Capture the cell that displays the provided text and extract its (x, y) central coordinate. 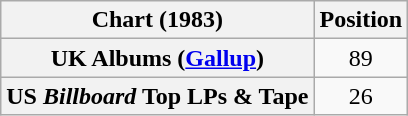
Chart (1983) (158, 20)
26 (361, 96)
US Billboard Top LPs & Tape (158, 96)
Position (361, 20)
89 (361, 58)
UK Albums (Gallup) (158, 58)
